Extract the (x, y) coordinate from the center of the cell holding the provided text.  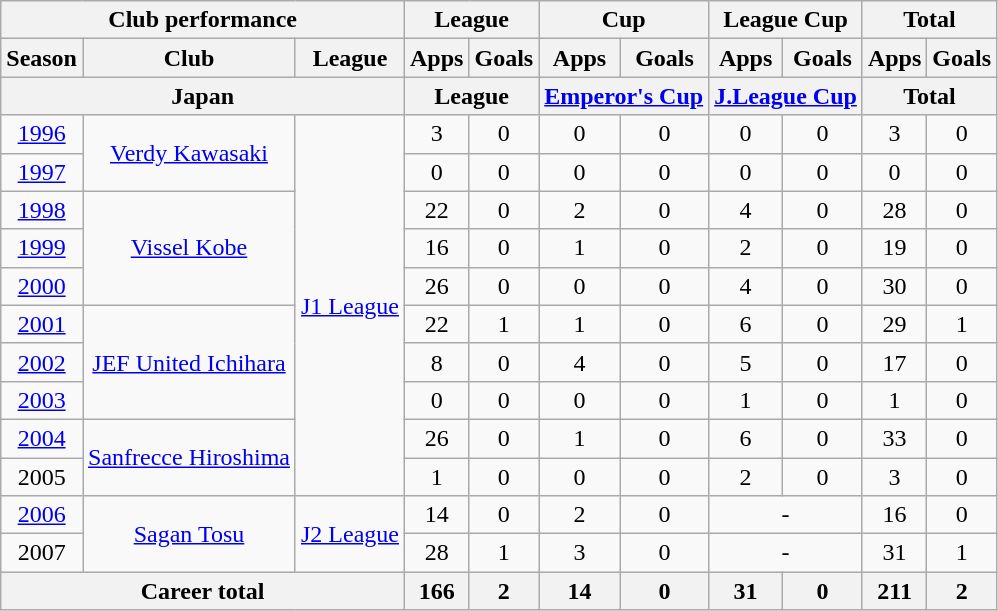
J1 League (350, 306)
2002 (42, 362)
Verdy Kawasaki (188, 153)
Emperor's Cup (624, 96)
Club (188, 58)
Club performance (203, 20)
2003 (42, 400)
2001 (42, 324)
Vissel Kobe (188, 248)
Season (42, 58)
19 (894, 248)
JEF United Ichihara (188, 362)
2000 (42, 286)
Sanfrecce Hiroshima (188, 457)
211 (894, 591)
166 (437, 591)
30 (894, 286)
8 (437, 362)
2007 (42, 553)
2006 (42, 515)
1996 (42, 134)
Cup (624, 20)
Career total (203, 591)
2004 (42, 438)
1997 (42, 172)
1998 (42, 210)
J2 League (350, 534)
33 (894, 438)
5 (746, 362)
Japan (203, 96)
29 (894, 324)
1999 (42, 248)
Sagan Tosu (188, 534)
17 (894, 362)
League Cup (786, 20)
J.League Cup (786, 96)
2005 (42, 477)
